Identify which cell holds the provided text, then report its (x, y) central coordinate. 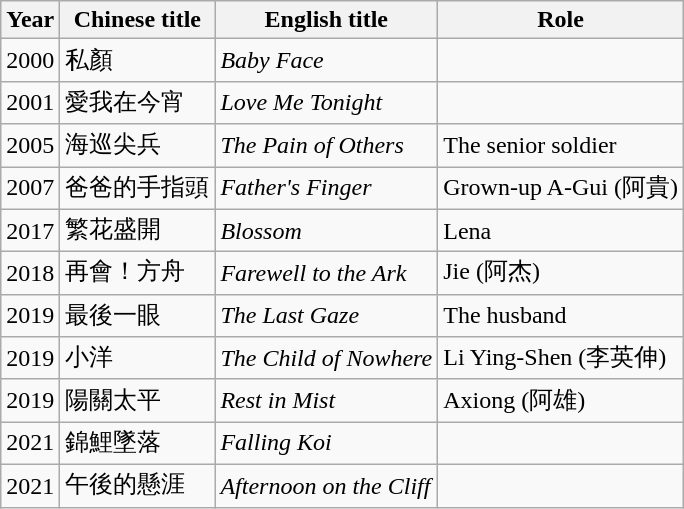
爸爸的手指頭 (138, 188)
English title (326, 20)
錦鯉墜落 (138, 444)
Year (30, 20)
Role (561, 20)
最後一眼 (138, 316)
午後的懸涯 (138, 486)
繁花盛開 (138, 230)
Afternoon on the Cliff (326, 486)
Chinese title (138, 20)
陽關太平 (138, 400)
2005 (30, 146)
Rest in Mist (326, 400)
Baby Face (326, 60)
2000 (30, 60)
Axiong (阿雄) (561, 400)
Grown-up A-Gui (阿貴) (561, 188)
The Pain of Others (326, 146)
海巡尖兵 (138, 146)
Li Ying-Shen (李英伸) (561, 358)
Blossom (326, 230)
2001 (30, 102)
2018 (30, 274)
私顏 (138, 60)
The Child of Nowhere (326, 358)
2007 (30, 188)
The senior soldier (561, 146)
2017 (30, 230)
Jie (阿杰) (561, 274)
Love Me Tonight (326, 102)
The Last Gaze (326, 316)
愛我在今宵 (138, 102)
The husband (561, 316)
Falling Koi (326, 444)
Lena (561, 230)
Farewell to the Ark (326, 274)
Father's Finger (326, 188)
再會！方舟 (138, 274)
小洋 (138, 358)
